Detect which cell encompasses the target text, then output its [X, Y] center coordinate. 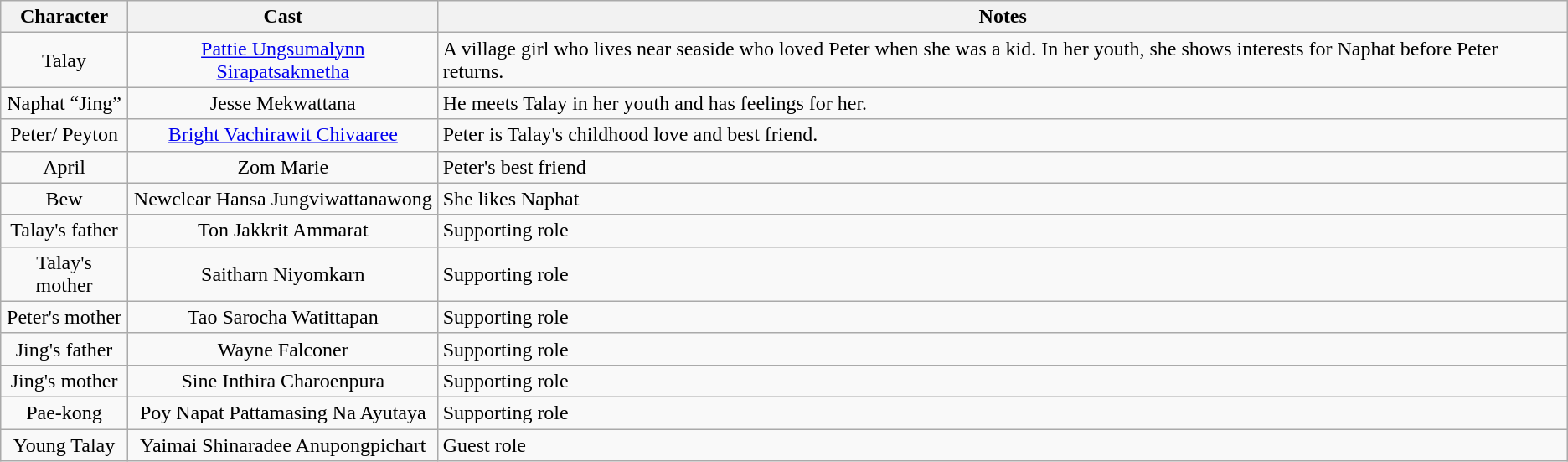
Bew [64, 199]
Jing's father [64, 349]
Guest role [1003, 445]
Peter/ Peyton [64, 135]
A village girl who lives near seaside who loved Peter when she was a kid. In her youth, she shows interests for Naphat before Peter returns. [1003, 60]
Zom Marie [283, 167]
Talay's father [64, 231]
Character [64, 17]
Tao Sarocha Watittapan [283, 317]
Cast [283, 17]
She likes Naphat [1003, 199]
Sine Inthira Charoenpura [283, 381]
Talay [64, 60]
Notes [1003, 17]
He meets Talay in her youth and has feelings for her. [1003, 103]
April [64, 167]
Jing's mother [64, 381]
Pattie Ungsumalynn Sirapatsakmetha [283, 60]
Yaimai Shinaradee Anupongpichart [283, 445]
Wayne Falconer [283, 349]
Ton Jakkrit Ammarat [283, 231]
Jesse Mekwattana [283, 103]
Bright Vachirawit Chivaaree [283, 135]
Young Talay [64, 445]
Peter's best friend [1003, 167]
Pae-kong [64, 413]
Talay's mother [64, 273]
Poy Napat Pattamasing Na Ayutaya [283, 413]
Peter is Talay's childhood love and best friend. [1003, 135]
Peter's mother [64, 317]
Newclear Hansa Jungviwattanawong [283, 199]
Naphat “Jing” [64, 103]
Saitharn Niyomkarn [283, 273]
